Extract the [x, y] coordinate from the center of the cell holding the provided text.  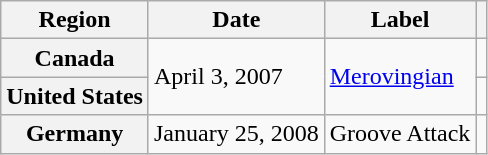
Merovingian [400, 77]
Groove Attack [400, 134]
April 3, 2007 [236, 77]
Canada [75, 58]
United States [75, 96]
January 25, 2008 [236, 134]
Region [75, 20]
Germany [75, 134]
Date [236, 20]
Label [400, 20]
